Output the [X, Y] coordinate of the center of the cell containing the given text.  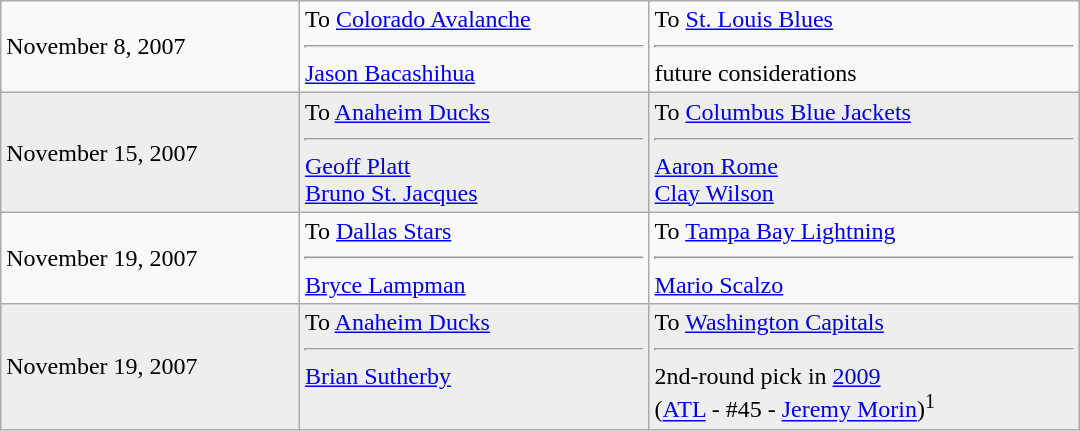
To Washington Capitals2nd-round pick in 2009(ATL - #45 - Jeremy Morin)1 [864, 367]
To Columbus Blue JacketsAaron RomeClay Wilson [864, 152]
To St. Louis Bluesfuture considerations [864, 47]
To Dallas StarsBryce Lampman [474, 258]
To Tampa Bay LightningMario Scalzo [864, 258]
To Colorado AvalancheJason Bacashihua [474, 47]
To Anaheim DucksGeoff PlattBruno St. Jacques [474, 152]
November 15, 2007 [150, 152]
To Anaheim Ducks Brian Sutherby [474, 367]
November 8, 2007 [150, 47]
